Provide the (x, y) coordinate of the cell's center where the given text is located.  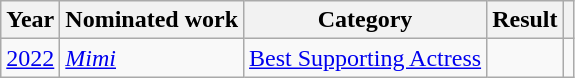
2022 (30, 58)
Best Supporting Actress (366, 58)
Mimi (152, 58)
Year (30, 20)
Nominated work (152, 20)
Category (366, 20)
Result (525, 20)
